Provide the (x, y) coordinate of the cell's center where the given text is located.  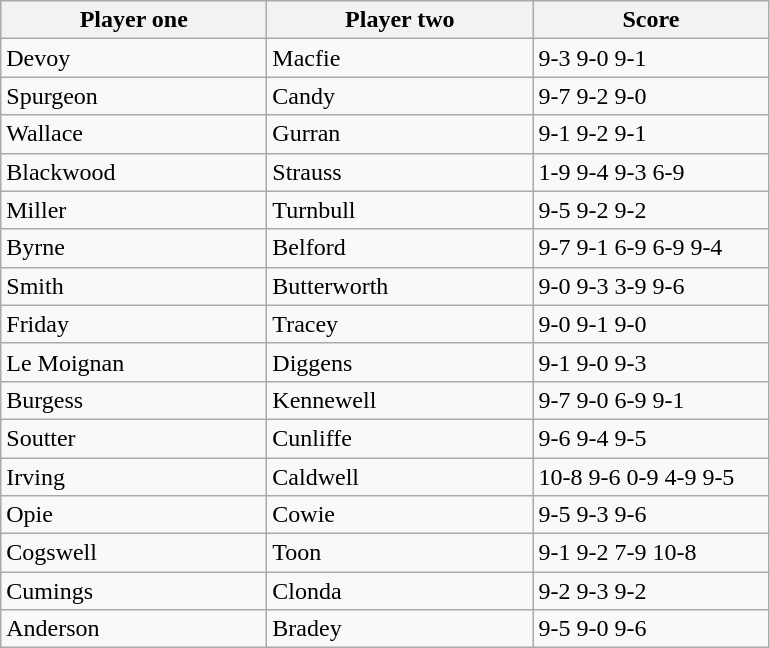
Strauss (400, 172)
Wallace (134, 134)
Tracey (400, 324)
Cogswell (134, 553)
9-0 9-3 3-9 9-6 (651, 286)
10-8 9-6 0-9 4-9 9-5 (651, 477)
9-5 9-2 9-2 (651, 210)
Cunliffe (400, 438)
1-9 9-4 9-3 6-9 (651, 172)
9-5 9-3 9-6 (651, 515)
Soutter (134, 438)
Burgess (134, 400)
Irving (134, 477)
Cumings (134, 591)
Kennewell (400, 400)
Blackwood (134, 172)
Bradey (400, 629)
9-1 9-2 9-1 (651, 134)
Score (651, 20)
Le Moignan (134, 362)
Candy (400, 96)
9-5 9-0 9-6 (651, 629)
Anderson (134, 629)
9-2 9-3 9-2 (651, 591)
Diggens (400, 362)
Caldwell (400, 477)
Opie (134, 515)
Turnbull (400, 210)
Byrne (134, 248)
Gurran (400, 134)
Devoy (134, 58)
9-3 9-0 9-1 (651, 58)
Player one (134, 20)
Player two (400, 20)
Belford (400, 248)
Clonda (400, 591)
Macfie (400, 58)
Cowie (400, 515)
9-7 9-1 6-9 6-9 9-4 (651, 248)
9-6 9-4 9-5 (651, 438)
9-7 9-2 9-0 (651, 96)
Spurgeon (134, 96)
9-0 9-1 9-0 (651, 324)
9-7 9-0 6-9 9-1 (651, 400)
Miller (134, 210)
Smith (134, 286)
9-1 9-0 9-3 (651, 362)
Toon (400, 553)
Butterworth (400, 286)
Friday (134, 324)
9-1 9-2 7-9 10-8 (651, 553)
